Provide the [x, y] coordinate of the cell's center where the given text is located.  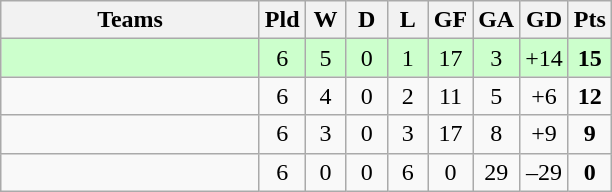
Teams [130, 20]
4 [326, 96]
+6 [544, 96]
GA [496, 20]
2 [408, 96]
1 [408, 58]
–29 [544, 172]
8 [496, 134]
15 [590, 58]
Pts [590, 20]
W [326, 20]
Pld [282, 20]
GD [544, 20]
GF [450, 20]
12 [590, 96]
29 [496, 172]
11 [450, 96]
D [366, 20]
9 [590, 134]
L [408, 20]
+14 [544, 58]
+9 [544, 134]
